Identify which cell holds the provided text, then report its (x, y) central coordinate. 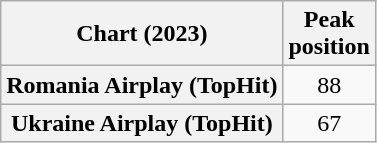
Ukraine Airplay (TopHit) (142, 123)
88 (329, 85)
Romania Airplay (TopHit) (142, 85)
Chart (2023) (142, 34)
67 (329, 123)
Peakposition (329, 34)
